Find where the given text appears and provide that cell's center as (X, Y) coordinate. 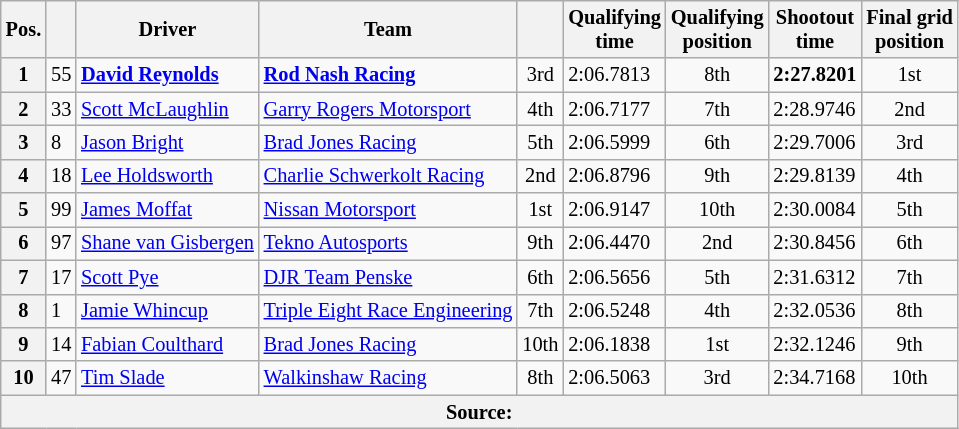
Scott Pye (168, 277)
Jason Bright (168, 142)
2:06.7177 (614, 109)
Shootouttime (814, 29)
Jamie Whincup (168, 311)
55 (61, 75)
6 (24, 243)
3 (24, 142)
2:30.0084 (814, 210)
14 (61, 344)
Triple Eight Race Engineering (388, 311)
2:29.8139 (814, 176)
9 (24, 344)
Scott McLaughlin (168, 109)
Shane van Gisbergen (168, 243)
99 (61, 210)
Team (388, 29)
2:27.8201 (814, 75)
Fabian Coulthard (168, 344)
10 (24, 378)
2:30.8456 (814, 243)
Garry Rogers Motorsport (388, 109)
2:06.5656 (614, 277)
Qualifyingtime (614, 29)
DJR Team Penske (388, 277)
2:29.7006 (814, 142)
2:06.5248 (614, 311)
Walkinshaw Racing (388, 378)
2:34.7168 (814, 378)
Source: (480, 412)
Driver (168, 29)
James Moffat (168, 210)
Final gridposition (909, 29)
David Reynolds (168, 75)
Nissan Motorsport (388, 210)
2 (24, 109)
Tekno Autosports (388, 243)
Charlie Schwerkolt Racing (388, 176)
Lee Holdsworth (168, 176)
33 (61, 109)
7 (24, 277)
2:32.1246 (814, 344)
2:06.7813 (614, 75)
2:06.5999 (614, 142)
2:06.9147 (614, 210)
2:28.9746 (814, 109)
Tim Slade (168, 378)
18 (61, 176)
2:06.8796 (614, 176)
2:31.6312 (814, 277)
17 (61, 277)
97 (61, 243)
2:06.4470 (614, 243)
2:32.0536 (814, 311)
Pos. (24, 29)
47 (61, 378)
5 (24, 210)
Qualifyingposition (718, 29)
Rod Nash Racing (388, 75)
4 (24, 176)
2:06.1838 (614, 344)
2:06.5063 (614, 378)
